From the cell containing the given text, extract its center point as [X, Y] coordinate. 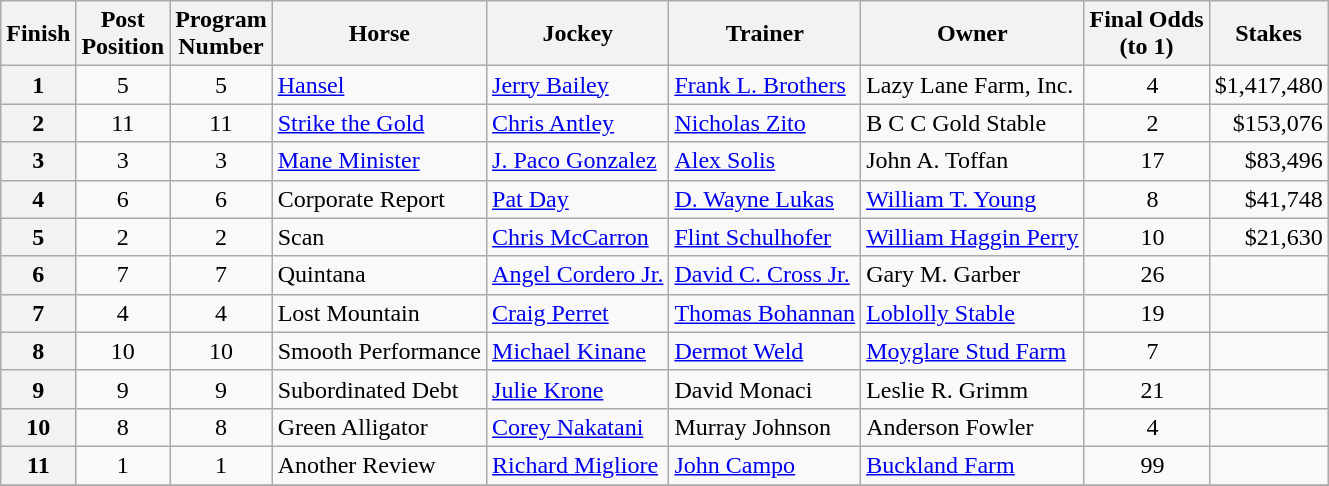
Another Review [379, 465]
John Campo [765, 465]
B C C Gold Stable [972, 123]
Buckland Farm [972, 465]
Thomas Bohannan [765, 313]
Lazy Lane Farm, Inc. [972, 85]
Finish [38, 34]
Horse [379, 34]
Quintana [379, 275]
Pat Day [578, 199]
Anderson Fowler [972, 427]
Subordinated Debt [379, 389]
Lost Mountain [379, 313]
26 [1146, 275]
Leslie R. Grimm [972, 389]
99 [1146, 465]
Owner [972, 34]
Gary M. Garber [972, 275]
Michael Kinane [578, 351]
William Haggin Perry [972, 237]
19 [1146, 313]
Chris McCarron [578, 237]
Nicholas Zito [765, 123]
$153,076 [1268, 123]
J. Paco Gonzalez [578, 161]
$1,417,480 [1268, 85]
David Monaci [765, 389]
John A. Toffan [972, 161]
Hansel [379, 85]
$41,748 [1268, 199]
$83,496 [1268, 161]
PostPosition [123, 34]
Julie Krone [578, 389]
17 [1146, 161]
William T. Young [972, 199]
ProgramNumber [222, 34]
Mane Minister [379, 161]
Green Alligator [379, 427]
Stakes [1268, 34]
Jockey [578, 34]
Dermot Weld [765, 351]
Moyglare Stud Farm [972, 351]
Flint Schulhofer [765, 237]
21 [1146, 389]
Smooth Performance [379, 351]
Final Odds(to 1) [1146, 34]
Scan [379, 237]
Corporate Report [379, 199]
Strike the Gold [379, 123]
Jerry Bailey [578, 85]
Angel Cordero Jr. [578, 275]
Richard Migliore [578, 465]
Loblolly Stable [972, 313]
D. Wayne Lukas [765, 199]
David C. Cross Jr. [765, 275]
Corey Nakatani [578, 427]
Trainer [765, 34]
Alex Solis [765, 161]
Chris Antley [578, 123]
Frank L. Brothers [765, 85]
Murray Johnson [765, 427]
Craig Perret [578, 313]
$21,630 [1268, 237]
